Search for the cell housing the specified text and yield its [X, Y] center coordinate. 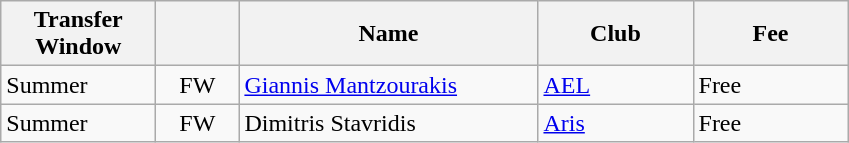
Name [388, 34]
Aris [616, 123]
Giannis Mantzourakis [388, 85]
Transfer Window [78, 34]
AEL [616, 85]
Dimitris Stavridis [388, 123]
Club [616, 34]
Fee [770, 34]
